For the text-containing cell, return its midpoint in (X, Y) coordinate format. 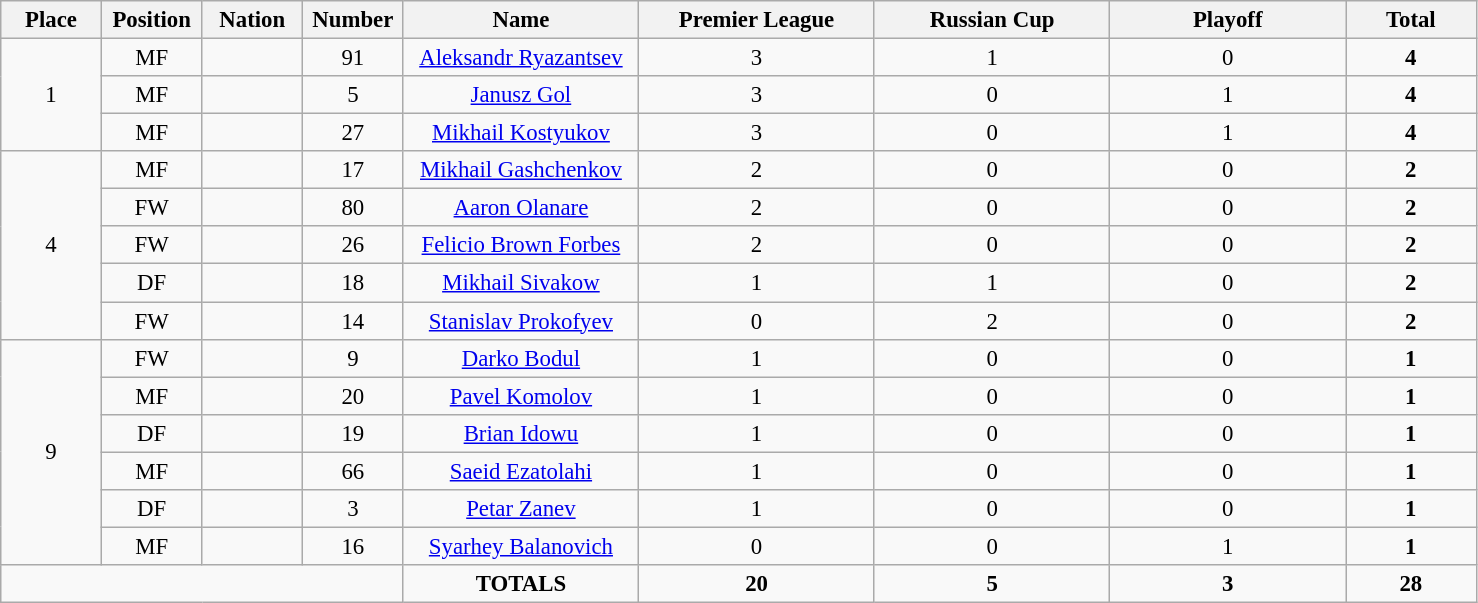
17 (354, 170)
Position (152, 20)
TOTALS (521, 584)
16 (354, 546)
Pavel Komolov (521, 396)
18 (354, 283)
Syarhey Balanovich (521, 546)
Nation (252, 20)
Brian Idowu (521, 433)
Saeid Ezatolahi (521, 471)
Darko Bodul (521, 358)
27 (354, 133)
91 (354, 58)
Total (1412, 20)
66 (354, 471)
Stanislav Prokofyev (521, 321)
Mikhail Gashchenkov (521, 170)
Janusz Gol (521, 95)
Mikhail Kostyukov (521, 133)
Felicio Brown Forbes (521, 245)
Playoff (1228, 20)
Aaron Olanare (521, 208)
14 (354, 321)
Name (521, 20)
28 (1412, 584)
Number (354, 20)
Mikhail Sivakow (521, 283)
26 (354, 245)
19 (354, 433)
80 (354, 208)
Russian Cup (992, 20)
Aleksandr Ryazantsev (521, 58)
Petar Zanev (521, 509)
Premier League (757, 20)
Place (52, 20)
